For the text-containing cell, return its midpoint in [x, y] coordinate format. 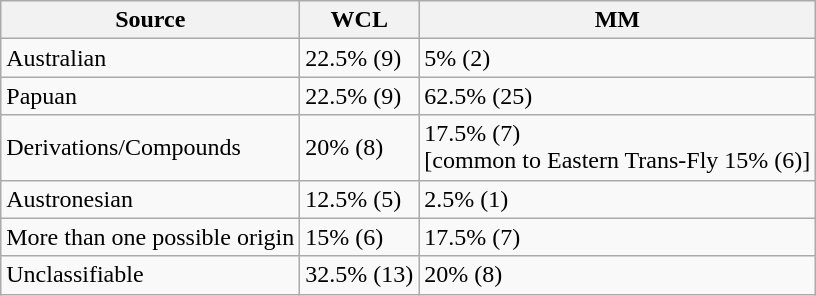
5% (2) [618, 58]
15% (6) [360, 237]
MM [618, 20]
Source [150, 20]
2.5% (1) [618, 199]
More than one possible origin [150, 237]
Unclassifiable [150, 275]
Australian [150, 58]
17.5% (7) [common to Eastern Trans-Fly 15% (6)] [618, 148]
12.5% (5) [360, 199]
Papuan [150, 96]
17.5% (7) [618, 237]
Austronesian [150, 199]
WCL [360, 20]
Derivations/Compounds [150, 148]
62.5% (25) [618, 96]
32.5% (13) [360, 275]
